Extract the (x, y) coordinate from the center of the cell holding the provided text.  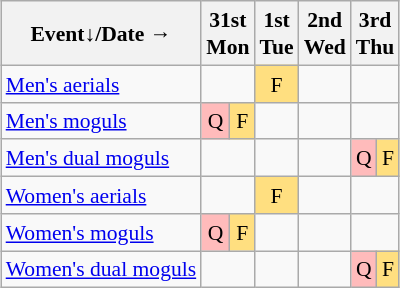
Event↓/Date → (102, 33)
Women's dual moguls (102, 268)
1stTue (277, 33)
Men's aerials (102, 84)
Women's moguls (102, 232)
Men's moguls (102, 120)
2ndWed (325, 33)
Women's aerials (102, 194)
Men's dual moguls (102, 158)
31stMon (228, 33)
3rdThu (376, 33)
